Locate the cell with the specified text and output its (x, y) center coordinate. 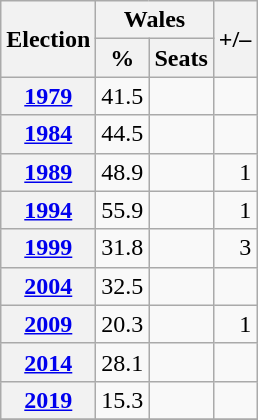
20.3 (122, 324)
2004 (48, 286)
48.9 (122, 172)
41.5 (122, 96)
2014 (48, 362)
Wales (154, 20)
55.9 (122, 210)
32.5 (122, 286)
2009 (48, 324)
15.3 (122, 400)
% (122, 58)
1999 (48, 248)
31.8 (122, 248)
1979 (48, 96)
1994 (48, 210)
Seats (181, 58)
1984 (48, 134)
2019 (48, 400)
Election (48, 39)
1989 (48, 172)
44.5 (122, 134)
3 (234, 248)
28.1 (122, 362)
+/– (234, 39)
